From the cell containing the given text, extract its center point as (x, y) coordinate. 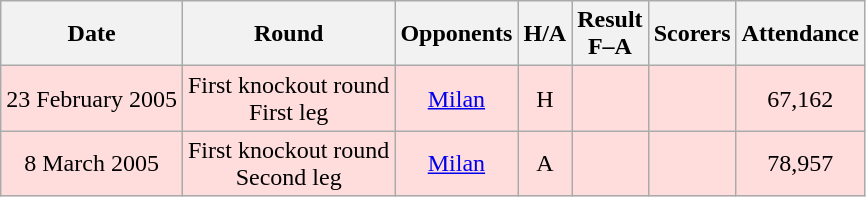
H (545, 98)
H/A (545, 34)
23 February 2005 (92, 98)
67,162 (800, 98)
First knockout roundSecond leg (288, 164)
Scorers (692, 34)
Attendance (800, 34)
8 March 2005 (92, 164)
Opponents (456, 34)
ResultF–A (610, 34)
Round (288, 34)
First knockout roundFirst leg (288, 98)
Date (92, 34)
78,957 (800, 164)
A (545, 164)
